For the text-containing cell, return its midpoint in (x, y) coordinate format. 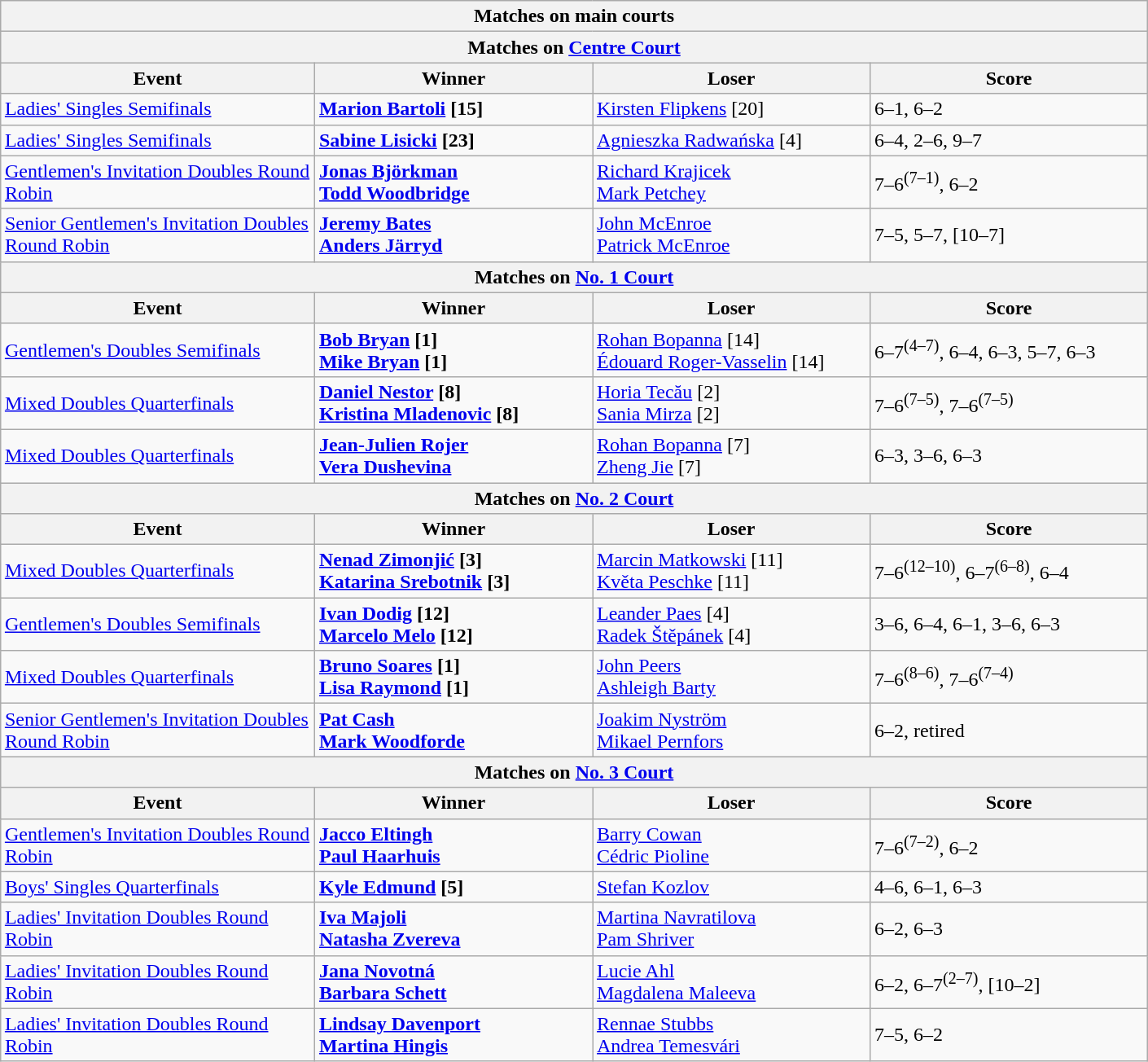
Rohan Bopanna [14] Édouard Roger-Vasselin [14] (731, 350)
Horia Tecău [2] Sania Mirza [2] (731, 402)
6–2, 6–7(2–7), [10–2] (1010, 982)
7–6(7–5), 7–6(7–5) (1010, 402)
Jonas Björkman Todd Woodbridge (453, 182)
3–6, 6–4, 6–1, 3–6, 6–3 (1010, 624)
Stefan Kozlov (731, 887)
Bruno Soares [1] Lisa Raymond [1] (453, 678)
Nenad Zimonjić [3] Katarina Srebotnik [3] (453, 572)
4–6, 6–1, 6–3 (1010, 887)
7–6(7–2), 6–2 (1010, 845)
John McEnroe Patrick McEnroe (731, 235)
Pat Cash Mark Woodforde (453, 730)
Jana Novotná Barbara Schett (453, 982)
John Peers Ashleigh Barty (731, 678)
Bob Bryan [1] Mike Bryan [1] (453, 350)
Joakim Nyström Mikael Pernfors (731, 730)
7–6(12–10), 6–7(6–8), 6–4 (1010, 572)
6–1, 6–2 (1010, 109)
6–2, retired (1010, 730)
Lindsay Davenport Martina Hingis (453, 1034)
Kirsten Flipkens [20] (731, 109)
Martina Navratilova Pam Shriver (731, 928)
Kyle Edmund [5] (453, 887)
Iva Majoli Natasha Zvereva (453, 928)
Matches on main courts (573, 16)
Jeremy Bates Anders Järryd (453, 235)
Boys' Singles Quarterfinals (157, 887)
7–5, 6–2 (1010, 1034)
Rohan Bopanna [7] Zheng Jie [7] (731, 456)
Leander Paes [4] Radek Štěpánek [4] (731, 624)
Matches on No. 2 Court (573, 498)
Marion Bartoli [15] (453, 109)
Matches on Centre Court (573, 47)
6–2, 6–3 (1010, 928)
Jean-Julien Rojer Vera Dushevina (453, 456)
Sabine Lisicki [23] (453, 140)
7–6(7–1), 6–2 (1010, 182)
Agnieszka Radwańska [4] (731, 140)
Barry Cowan Cédric Pioline (731, 845)
Ivan Dodig [12] Marcelo Melo [12] (453, 624)
Matches on No. 1 Court (573, 277)
Jacco Eltingh Paul Haarhuis (453, 845)
Rennae Stubbs Andrea Temesvári (731, 1034)
Daniel Nestor [8] Kristina Mladenovic [8] (453, 402)
Marcin Matkowski [11] Květa Peschke [11] (731, 572)
6–3, 3–6, 6–3 (1010, 456)
6–4, 2–6, 9–7 (1010, 140)
7–6(8–6), 7–6(7–4) (1010, 678)
Richard Krajicek Mark Petchey (731, 182)
6–7(4–7), 6–4, 6–3, 5–7, 6–3 (1010, 350)
7–5, 5–7, [10–7] (1010, 235)
Matches on No. 3 Court (573, 772)
Lucie Ahl Magdalena Maleeva (731, 982)
